Locate the cell with the specified text and output its (X, Y) center coordinate. 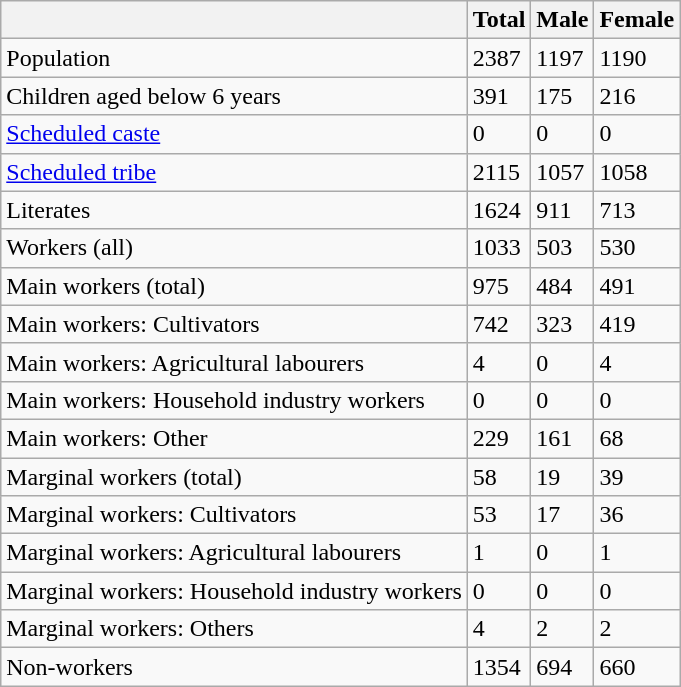
484 (562, 286)
53 (499, 515)
36 (637, 515)
Scheduled tribe (234, 172)
Marginal workers: Cultivators (234, 515)
Main workers (total) (234, 286)
1624 (499, 210)
742 (499, 324)
2115 (499, 172)
17 (562, 515)
1033 (499, 248)
216 (637, 96)
Main workers: Other (234, 438)
Literates (234, 210)
491 (637, 286)
419 (637, 324)
2387 (499, 58)
68 (637, 438)
161 (562, 438)
911 (562, 210)
503 (562, 248)
Marginal workers: Others (234, 629)
713 (637, 210)
Female (637, 20)
975 (499, 286)
391 (499, 96)
Population (234, 58)
530 (637, 248)
Marginal workers (total) (234, 477)
1354 (499, 667)
323 (562, 324)
Main workers: Agricultural labourers (234, 362)
Scheduled caste (234, 134)
660 (637, 667)
1190 (637, 58)
39 (637, 477)
Male (562, 20)
58 (499, 477)
1058 (637, 172)
Children aged below 6 years (234, 96)
19 (562, 477)
Marginal workers: Household industry workers (234, 591)
Marginal workers: Agricultural labourers (234, 553)
Workers (all) (234, 248)
694 (562, 667)
Non-workers (234, 667)
Total (499, 20)
175 (562, 96)
1057 (562, 172)
Main workers: Household industry workers (234, 400)
Main workers: Cultivators (234, 324)
1197 (562, 58)
229 (499, 438)
